Find where the given text appears and provide that cell's center as (x, y) coordinate. 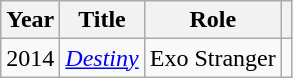
Year (30, 20)
Title (102, 20)
2014 (30, 58)
Exo Stranger (212, 58)
Role (212, 20)
Destiny (102, 58)
